Find where the given text appears and provide that cell's center as [X, Y] coordinate. 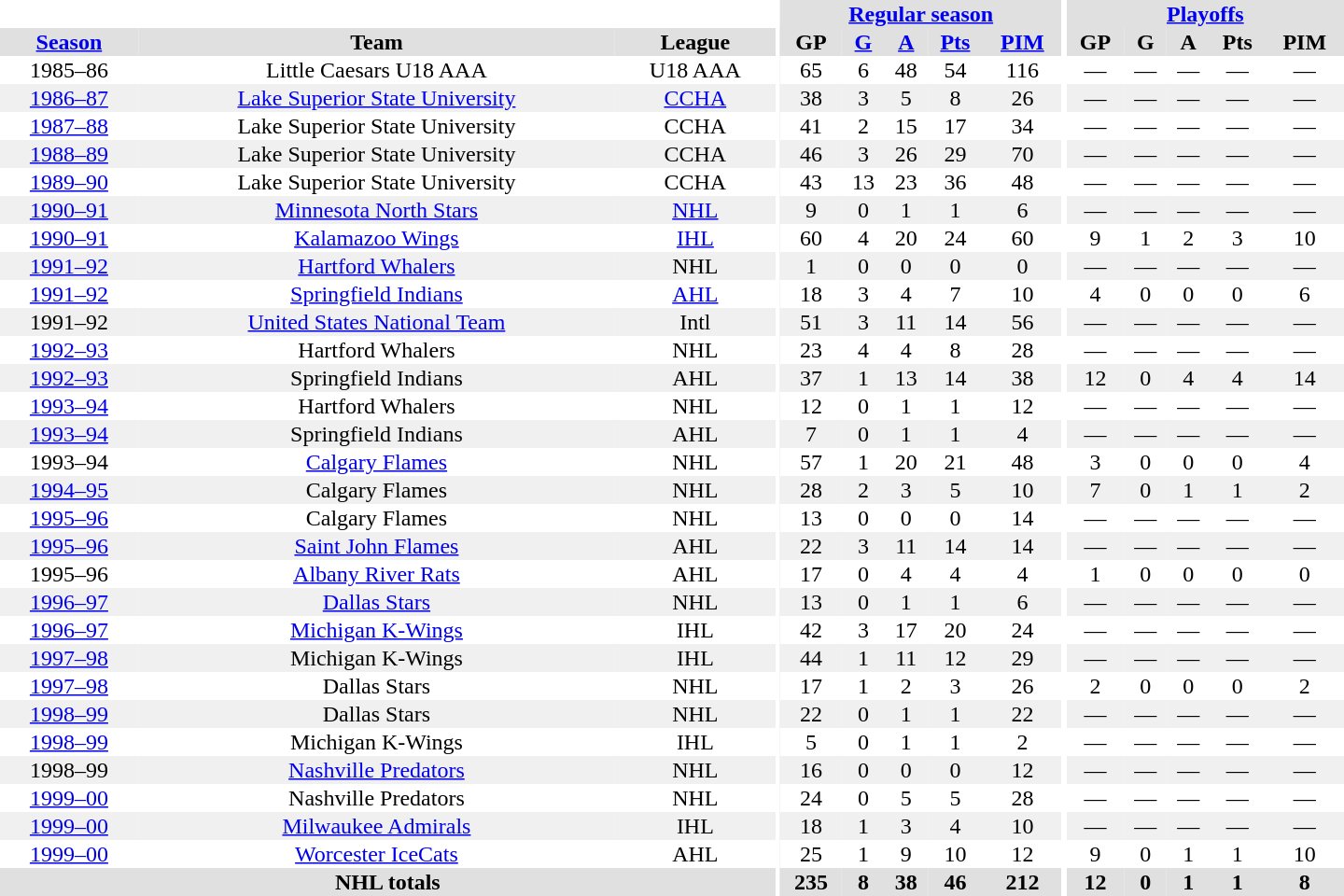
235 [811, 882]
League [695, 42]
Intl [695, 322]
212 [1022, 882]
Season [69, 42]
Minnesota North Stars [377, 210]
116 [1022, 70]
Milwaukee Admirals [377, 826]
NHL totals [388, 882]
Team [377, 42]
54 [956, 70]
United States National Team [377, 322]
1985–86 [69, 70]
56 [1022, 322]
15 [906, 126]
57 [811, 462]
Kalamazoo Wings [377, 238]
Regular season [921, 14]
U18 AAA [695, 70]
16 [811, 770]
1994–95 [69, 490]
Playoffs [1206, 14]
Saint John Flames [377, 546]
51 [811, 322]
1989–90 [69, 182]
36 [956, 182]
44 [811, 658]
Albany River Rats [377, 574]
70 [1022, 154]
25 [811, 854]
41 [811, 126]
65 [811, 70]
21 [956, 462]
42 [811, 630]
1986–87 [69, 98]
1988–89 [69, 154]
37 [811, 378]
34 [1022, 126]
1987–88 [69, 126]
43 [811, 182]
Little Caesars U18 AAA [377, 70]
Worcester IceCats [377, 854]
